Find where the given text appears and provide that cell's center as [x, y] coordinate. 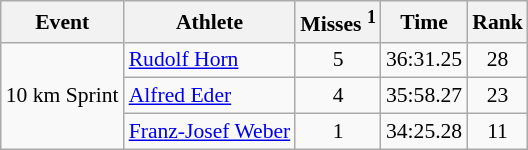
10 km Sprint [62, 96]
Rudolf Horn [210, 60]
36:31.25 [424, 60]
Time [424, 22]
4 [338, 96]
Alfred Eder [210, 96]
1 [338, 132]
Athlete [210, 22]
34:25.28 [424, 132]
Event [62, 22]
Misses 1 [338, 22]
Rank [498, 22]
23 [498, 96]
5 [338, 60]
35:58.27 [424, 96]
28 [498, 60]
11 [498, 132]
Franz-Josef Weber [210, 132]
